For the text-containing cell, return its midpoint in (X, Y) coordinate format. 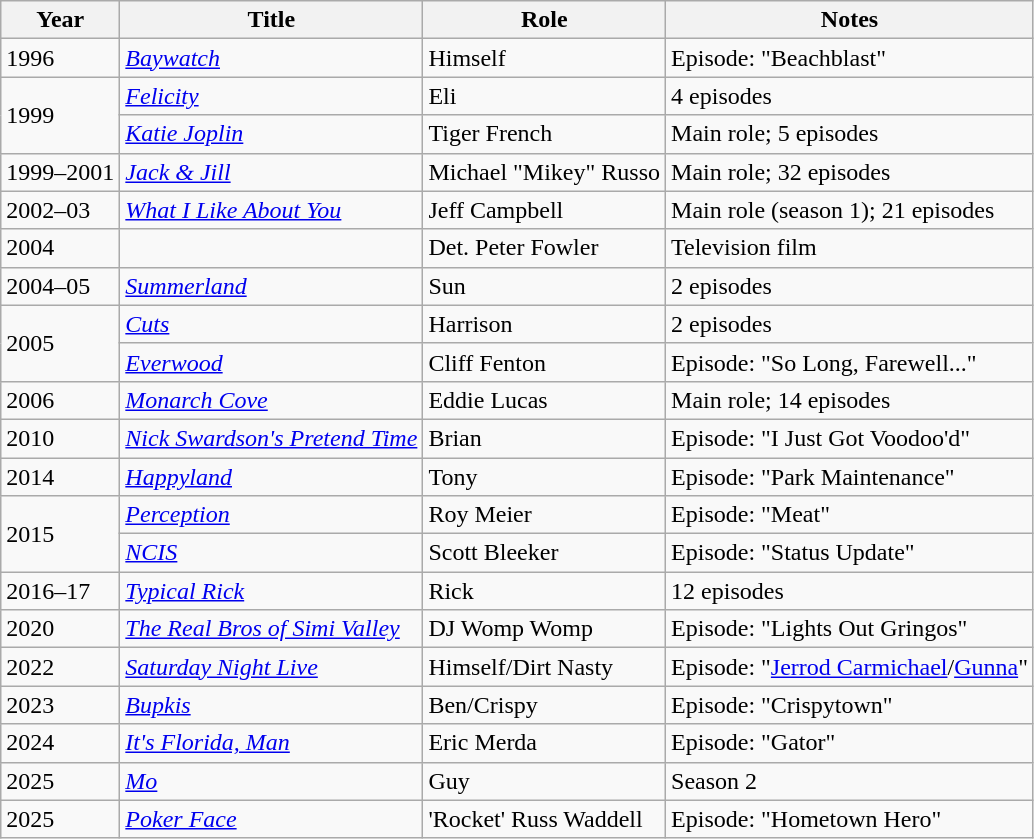
Episode: "Beachblast" (850, 58)
Michael "Mikey" Russo (544, 172)
Episode: "Park Maintenance" (850, 477)
Saturday Night Live (272, 667)
Typical Rick (272, 591)
2010 (60, 438)
2004–05 (60, 286)
Eric Merda (544, 743)
2016–17 (60, 591)
Episode: "Meat" (850, 515)
12 episodes (850, 591)
Brian (544, 438)
4 episodes (850, 96)
Episode: "So Long, Farewell..." (850, 362)
Harrison (544, 324)
Poker Face (272, 819)
2004 (60, 248)
2015 (60, 534)
Main role; 32 episodes (850, 172)
Tiger French (544, 134)
It's Florida, Man (272, 743)
Year (60, 20)
Eddie Lucas (544, 400)
Monarch Cove (272, 400)
Cliff Fenton (544, 362)
Television film (850, 248)
The Real Bros of Simi Valley (272, 629)
Episode: "Jerrod Carmichael/Gunna" (850, 667)
Episode: "Gator" (850, 743)
Episode: "Hometown Hero" (850, 819)
Rick (544, 591)
2023 (60, 705)
Perception (272, 515)
Title (272, 20)
Everwood (272, 362)
1996 (60, 58)
Baywatch (272, 58)
Eli (544, 96)
Scott Bleeker (544, 553)
Guy (544, 781)
Episode: "Lights Out Gringos" (850, 629)
Bupkis (272, 705)
2014 (60, 477)
Main role (season 1); 21 episodes (850, 210)
Episode: "Crispytown" (850, 705)
Cuts (272, 324)
1999 (60, 115)
'Rocket' Russ Waddell (544, 819)
Notes (850, 20)
DJ Womp Womp (544, 629)
Episode: "I Just Got Voodoo'd" (850, 438)
Katie Joplin (272, 134)
Himself/Dirt Nasty (544, 667)
Role (544, 20)
Tony (544, 477)
Main role; 14 episodes (850, 400)
1999–2001 (60, 172)
Main role; 5 episodes (850, 134)
Episode: "Status Update" (850, 553)
Jack & Jill (272, 172)
Sun (544, 286)
Himself (544, 58)
Felicity (272, 96)
2022 (60, 667)
Roy Meier (544, 515)
2002–03 (60, 210)
Jeff Campbell (544, 210)
What I Like About You (272, 210)
Ben/Crispy (544, 705)
Summerland (272, 286)
2006 (60, 400)
Happyland (272, 477)
Mo (272, 781)
NCIS (272, 553)
2005 (60, 343)
Nick Swardson's Pretend Time (272, 438)
Season 2 (850, 781)
2020 (60, 629)
2024 (60, 743)
Det. Peter Fowler (544, 248)
